Identify which cell holds the provided text, then report its [x, y] central coordinate. 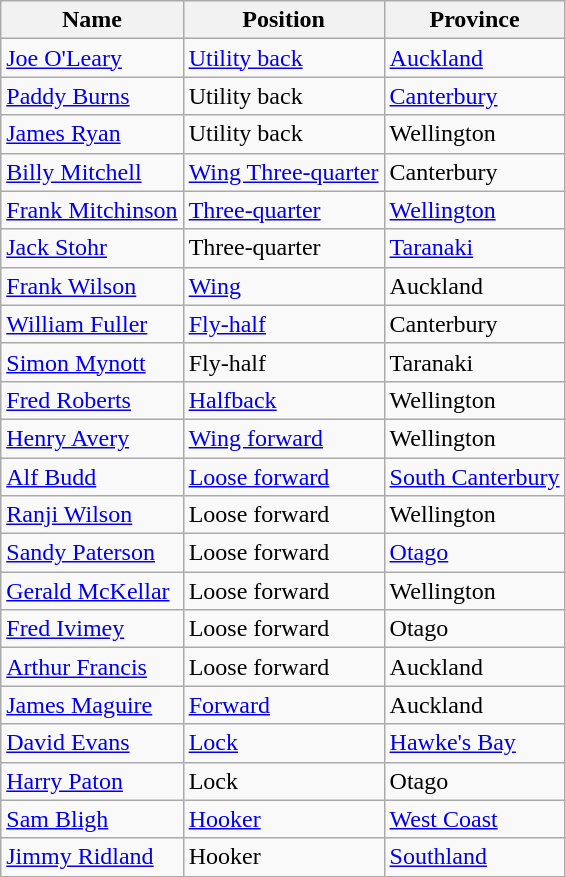
David Evans [92, 743]
Hawke's Bay [474, 743]
Fred Roberts [92, 400]
Position [284, 20]
Province [474, 20]
Wing [284, 286]
James Ryan [92, 134]
Fred Ivimey [92, 629]
James Maguire [92, 705]
Frank Mitchinson [92, 210]
William Fuller [92, 324]
Arthur Francis [92, 667]
Jimmy Ridland [92, 857]
Alf Budd [92, 477]
Wing Three-quarter [284, 172]
Name [92, 20]
Southland [474, 857]
Sandy Paterson [92, 553]
Ranji Wilson [92, 515]
Simon Mynott [92, 362]
Paddy Burns [92, 96]
Forward [284, 705]
Halfback [284, 400]
South Canterbury [474, 477]
Harry Paton [92, 781]
Billy Mitchell [92, 172]
Henry Avery [92, 438]
Gerald McKellar [92, 591]
Frank Wilson [92, 286]
Wing forward [284, 438]
Joe O'Leary [92, 58]
Sam Bligh [92, 819]
West Coast [474, 819]
Jack Stohr [92, 248]
